Return the (x, y) coordinate for the center point of the cell that contains the specified text.  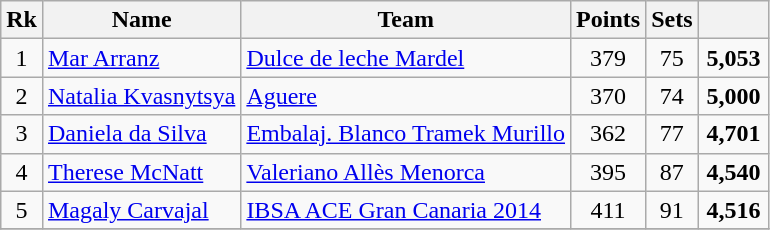
4,701 (734, 134)
Dulce de leche Mardel (406, 58)
411 (608, 210)
3 (22, 134)
Rk (22, 20)
5,053 (734, 58)
Sets (672, 20)
IBSA ACE Gran Canaria 2014 (406, 210)
75 (672, 58)
Name (141, 20)
Points (608, 20)
Daniela da Silva (141, 134)
2 (22, 96)
Mar Arranz (141, 58)
Valeriano Allès Menorca (406, 172)
1 (22, 58)
Magaly Carvajal (141, 210)
Natalia Kvasnytsya (141, 96)
395 (608, 172)
91 (672, 210)
77 (672, 134)
Aguere (406, 96)
379 (608, 58)
4,540 (734, 172)
4,516 (734, 210)
Embalaj. Blanco Tramek Murillo (406, 134)
370 (608, 96)
Therese McNatt (141, 172)
5,000 (734, 96)
87 (672, 172)
74 (672, 96)
5 (22, 210)
Team (406, 20)
362 (608, 134)
4 (22, 172)
